Determine the (X, Y) coordinate at the center of the cell enclosing the given text.  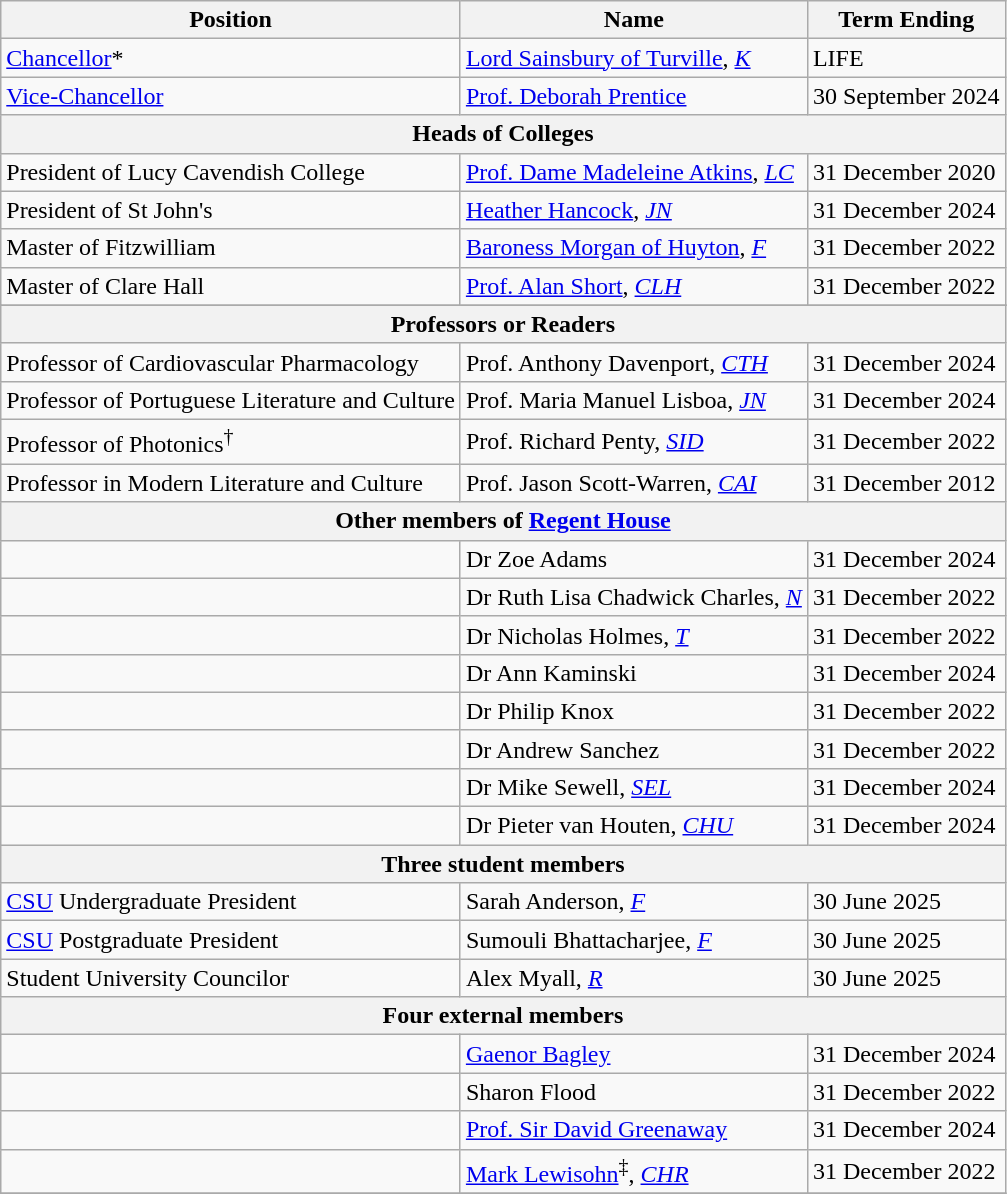
Chancellor* (231, 58)
Four external members (503, 1016)
Term Ending (906, 20)
Mark Lewisohn‡, CHR (634, 1172)
Prof. Anthony Davenport, CTH (634, 362)
Student University Councilor (231, 978)
31 December 2012 (906, 483)
Master of Clare Hall (231, 286)
Heads of Colleges (503, 134)
Prof. Sir David Greenaway (634, 1130)
Sumouli Bhattacharjee, F (634, 940)
Dr Zoe Adams (634, 559)
Prof. Richard Penty, SID (634, 442)
Heather Hancock, JN (634, 210)
Lord Sainsbury of Turville, K (634, 58)
LIFE (906, 58)
Three student members (503, 864)
Dr Philip Knox (634, 711)
Professor of Cardiovascular Pharmacology (231, 362)
Dr Nicholas Holmes, T (634, 635)
Baroness Morgan of Huyton, F (634, 248)
Dr Pieter van Houten, CHU (634, 826)
30 September 2024 (906, 96)
Professor in Modern Literature and Culture (231, 483)
Dr Mike Sewell, SEL (634, 787)
Master of Fitzwilliam (231, 248)
President of Lucy Cavendish College (231, 172)
Other members of Regent House (503, 521)
Prof. Maria Manuel Lisboa, JN (634, 400)
CSU Undergraduate President (231, 902)
Prof. Dame Madeleine Atkins, LC (634, 172)
Professors or Readers (503, 324)
Professor of Portuguese Literature and Culture (231, 400)
Dr Andrew Sanchez (634, 749)
Name (634, 20)
Alex Myall, R (634, 978)
Sarah Anderson, F (634, 902)
Dr Ruth Lisa Chadwick Charles, N (634, 597)
31 December 2020 (906, 172)
Dr Ann Kaminski (634, 673)
Prof. Alan Short, CLH (634, 286)
President of St John's (231, 210)
Prof. Deborah Prentice (634, 96)
Gaenor Bagley (634, 1054)
Prof. Jason Scott-Warren, CAI (634, 483)
Sharon Flood (634, 1092)
Vice-Chancellor (231, 96)
CSU Postgraduate President (231, 940)
Professor of Photonics† (231, 442)
Position (231, 20)
